For the text-containing cell, return its midpoint in [x, y] coordinate format. 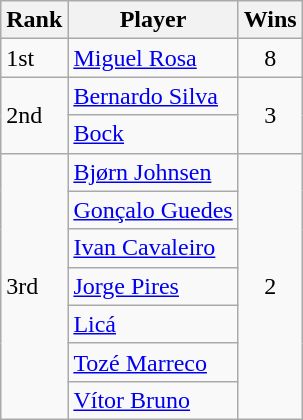
Bjørn Johnsen [153, 172]
Gonçalo Guedes [153, 210]
3 [270, 115]
Miguel Rosa [153, 58]
8 [270, 58]
Wins [270, 20]
2nd [34, 115]
2 [270, 286]
Bernardo Silva [153, 96]
Vítor Bruno [153, 400]
3rd [34, 286]
Tozé Marreco [153, 362]
1st [34, 58]
Player [153, 20]
Jorge Pires [153, 286]
Bock [153, 134]
Ivan Cavaleiro [153, 248]
Licá [153, 324]
Rank [34, 20]
